Detect which cell encompasses the target text, then output its (X, Y) center coordinate. 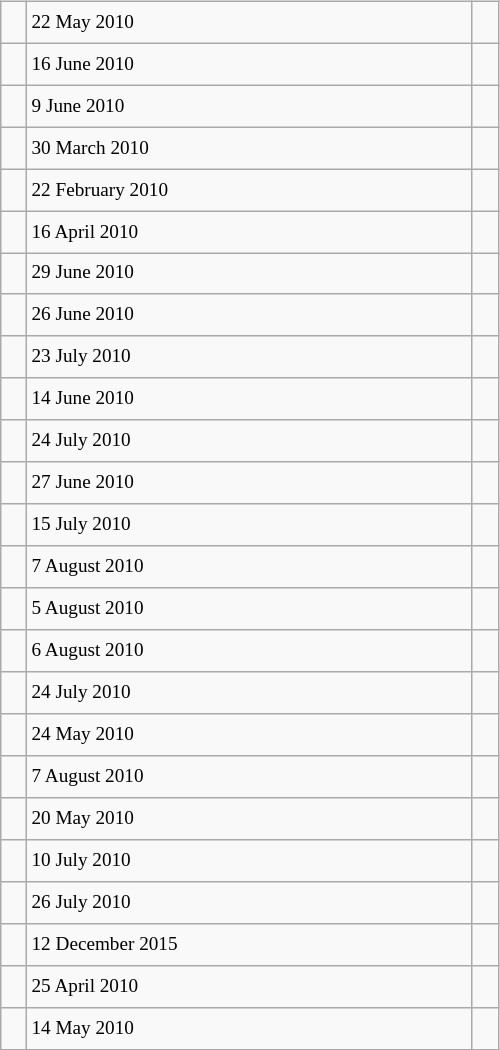
16 June 2010 (250, 64)
16 April 2010 (250, 232)
24 May 2010 (250, 735)
14 June 2010 (250, 399)
15 July 2010 (250, 525)
26 July 2010 (250, 902)
26 June 2010 (250, 315)
22 May 2010 (250, 22)
30 March 2010 (250, 148)
5 August 2010 (250, 609)
12 December 2015 (250, 944)
22 February 2010 (250, 190)
29 June 2010 (250, 274)
9 June 2010 (250, 106)
10 July 2010 (250, 861)
6 August 2010 (250, 651)
25 April 2010 (250, 986)
23 July 2010 (250, 357)
14 May 2010 (250, 1028)
20 May 2010 (250, 819)
27 June 2010 (250, 483)
